Pinpoint the cell where the given text exists, returning its [x, y] midpoint coordinate. 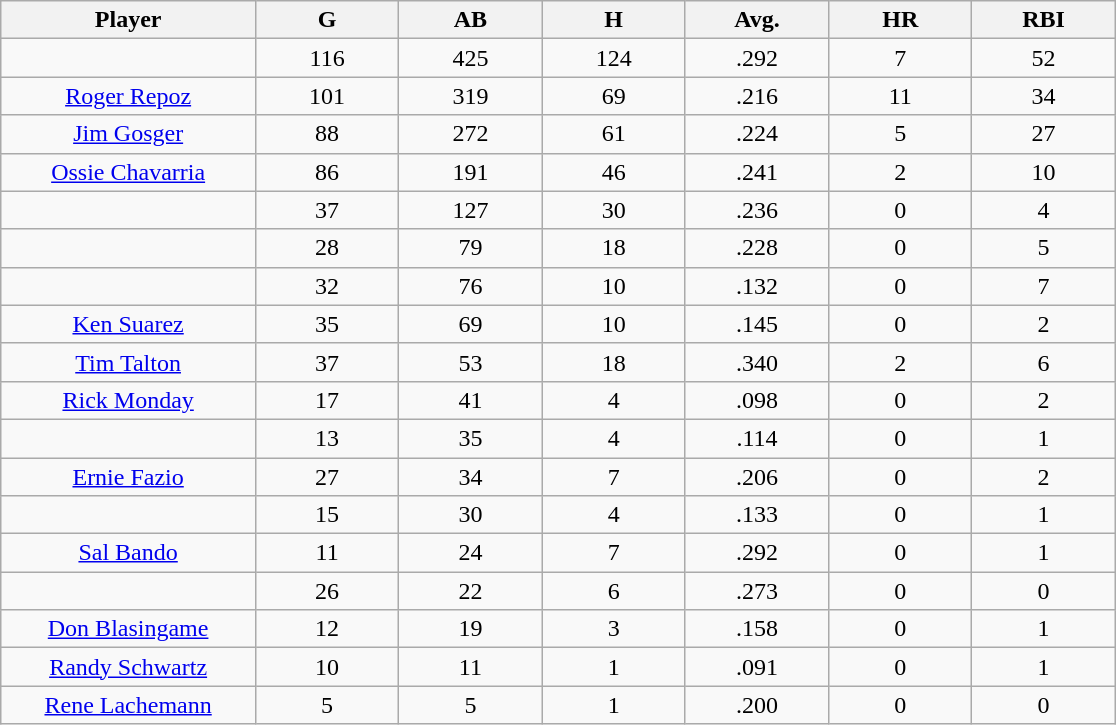
86 [326, 172]
.273 [756, 591]
101 [326, 96]
.224 [756, 134]
76 [470, 286]
.145 [756, 324]
.216 [756, 96]
Ken Suarez [128, 324]
46 [614, 172]
H [614, 20]
24 [470, 553]
Randy Schwartz [128, 667]
52 [1044, 58]
.200 [756, 705]
.228 [756, 248]
272 [470, 134]
Player [128, 20]
12 [326, 629]
425 [470, 58]
RBI [1044, 20]
.132 [756, 286]
19 [470, 629]
.133 [756, 515]
.158 [756, 629]
Rick Monday [128, 400]
Rene Lachemann [128, 705]
Roger Repoz [128, 96]
Don Blasingame [128, 629]
88 [326, 134]
.091 [756, 667]
15 [326, 515]
22 [470, 591]
Ossie Chavarria [128, 172]
17 [326, 400]
28 [326, 248]
79 [470, 248]
.340 [756, 362]
61 [614, 134]
Tim Talton [128, 362]
191 [470, 172]
32 [326, 286]
53 [470, 362]
AB [470, 20]
G [326, 20]
Avg. [756, 20]
HR [900, 20]
.114 [756, 438]
.236 [756, 210]
319 [470, 96]
3 [614, 629]
13 [326, 438]
.206 [756, 477]
124 [614, 58]
26 [326, 591]
.098 [756, 400]
41 [470, 400]
Jim Gosger [128, 134]
127 [470, 210]
116 [326, 58]
Ernie Fazio [128, 477]
.241 [756, 172]
Sal Bando [128, 553]
